Return the (X, Y) coordinate for the center point of the cell that contains the specified text.  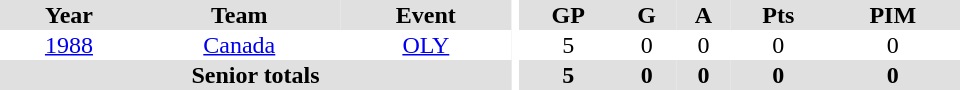
A (704, 15)
1988 (69, 45)
G (646, 15)
Senior totals (256, 75)
Team (240, 15)
Pts (778, 15)
GP (568, 15)
Year (69, 15)
PIM (893, 15)
Event (426, 15)
OLY (426, 45)
Canada (240, 45)
